Return [x, y] of the center of cell containing provided text 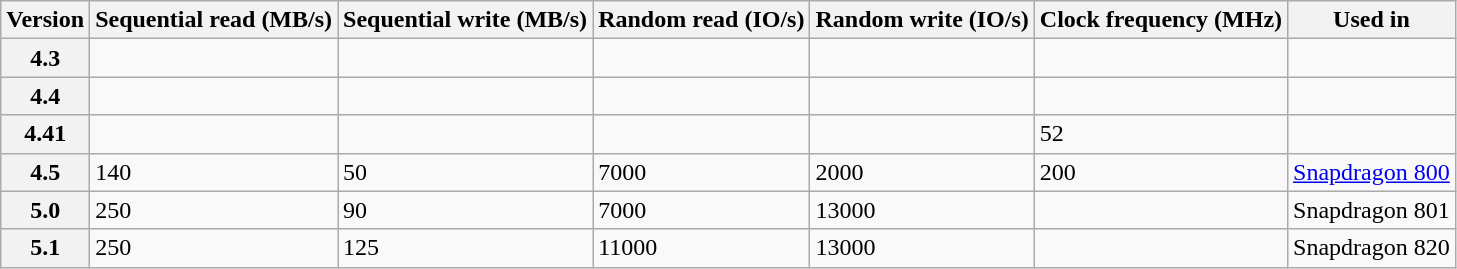
52 [1160, 134]
Snapdragon 800 [1372, 172]
Version [46, 20]
2000 [922, 172]
125 [466, 248]
4.3 [46, 58]
Snapdragon 820 [1372, 248]
4.5 [46, 172]
50 [466, 172]
90 [466, 210]
11000 [702, 248]
Random write (IO/s) [922, 20]
4.41 [46, 134]
140 [214, 172]
4.4 [46, 96]
Snapdragon 801 [1372, 210]
Used in [1372, 20]
Sequential write (MB/s) [466, 20]
5.0 [46, 210]
200 [1160, 172]
Random read (IO/s) [702, 20]
Clock frequency (MHz) [1160, 20]
5.1 [46, 248]
Sequential read (MB/s) [214, 20]
